Detect which cell encompasses the target text, then output its [x, y] center coordinate. 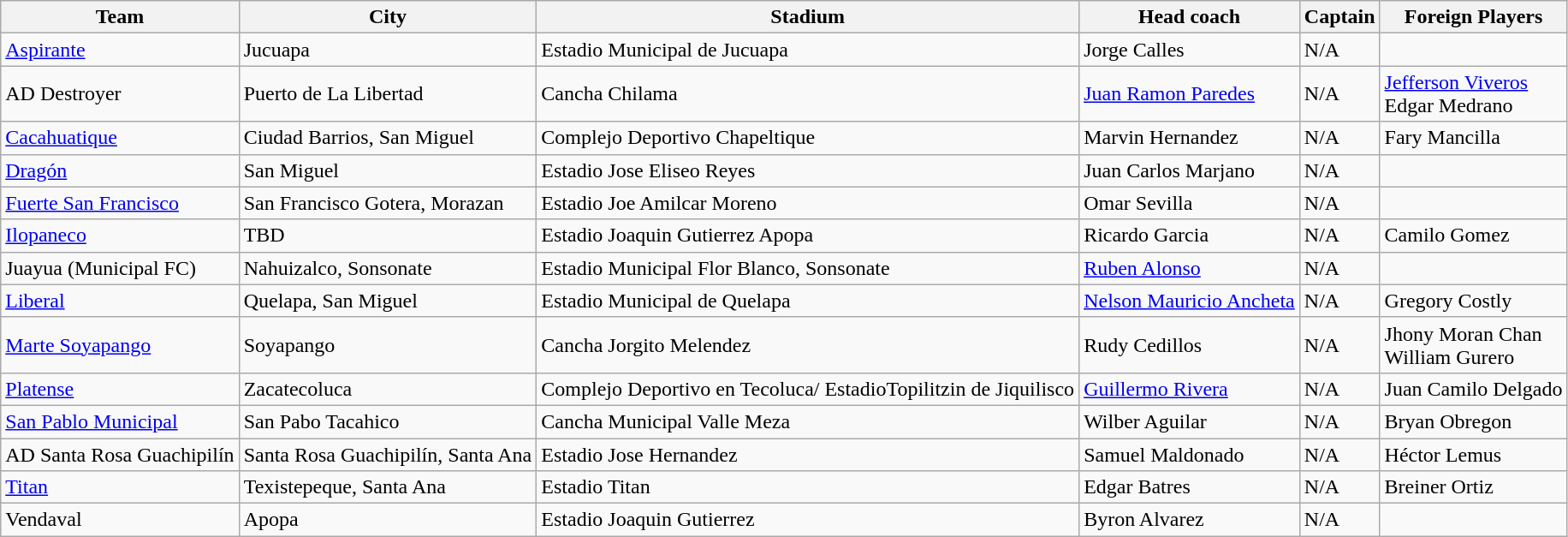
Juan Carlos Marjano [1190, 170]
Samuel Maldonado [1190, 455]
Santa Rosa Guachipilín, Santa Ana [388, 455]
Estadio Jose Hernandez [808, 455]
AD Destroyer [120, 94]
Quelapa, San Miguel [388, 301]
Wilber Aguilar [1190, 421]
Estadio Municipal de Jucuapa [808, 50]
Jhony Moran Chan William Gurero [1474, 344]
Platense [120, 389]
Vendaval [120, 520]
TBD [388, 236]
Titan [120, 487]
Ruben Alonso [1190, 268]
Aspirante [120, 50]
Juan Camilo Delgado [1474, 389]
Estadio Joe Amilcar Moreno [808, 203]
Head coach [1190, 17]
Estadio Municipal de Quelapa [808, 301]
Estadio Joaquin Gutierrez [808, 520]
Jucuapa [388, 50]
San Francisco Gotera, Morazan [388, 203]
Zacatecoluca [388, 389]
Rudy Cedillos [1190, 344]
Jefferson Viveros Edgar Medrano [1474, 94]
Texistepeque, Santa Ana [388, 487]
Team [120, 17]
Marvin Hernandez [1190, 138]
San Miguel [388, 170]
City [388, 17]
Cancha Chilama [808, 94]
Breiner Ortiz [1474, 487]
Estadio Titan [808, 487]
Estadio Jose Eliseo Reyes [808, 170]
Ciudad Barrios, San Miguel [388, 138]
Liberal [120, 301]
Complejo Deportivo en Tecoluca/ EstadioTopilitzin de Jiquilisco [808, 389]
Soyapango [388, 344]
Fary Mancilla [1474, 138]
San Pabo Tacahico [388, 421]
Apopa [388, 520]
AD Santa Rosa Guachipilín [120, 455]
Gregory Costly [1474, 301]
Ricardo Garcia [1190, 236]
Ilopaneco [120, 236]
Dragón [120, 170]
Edgar Batres [1190, 487]
Byron Alvarez [1190, 520]
Omar Sevilla [1190, 203]
Marte Soyapango [120, 344]
Cacahuatique [120, 138]
Héctor Lemus [1474, 455]
San Pablo Municipal [120, 421]
Bryan Obregon [1474, 421]
Captain [1339, 17]
Nahuizalco, Sonsonate [388, 268]
Juayua (Municipal FC) [120, 268]
Guillermo Rivera [1190, 389]
Camilo Gomez [1474, 236]
Estadio Municipal Flor Blanco, Sonsonate [808, 268]
Estadio Joaquin Gutierrez Apopa [808, 236]
Fuerte San Francisco [120, 203]
Nelson Mauricio Ancheta [1190, 301]
Foreign Players [1474, 17]
Complejo Deportivo Chapeltique [808, 138]
Juan Ramon Paredes [1190, 94]
Jorge Calles [1190, 50]
Stadium [808, 17]
Cancha Municipal Valle Meza [808, 421]
Cancha Jorgito Melendez [808, 344]
Puerto de La Libertad [388, 94]
